Find where the given text appears and provide that cell's center as (X, Y) coordinate. 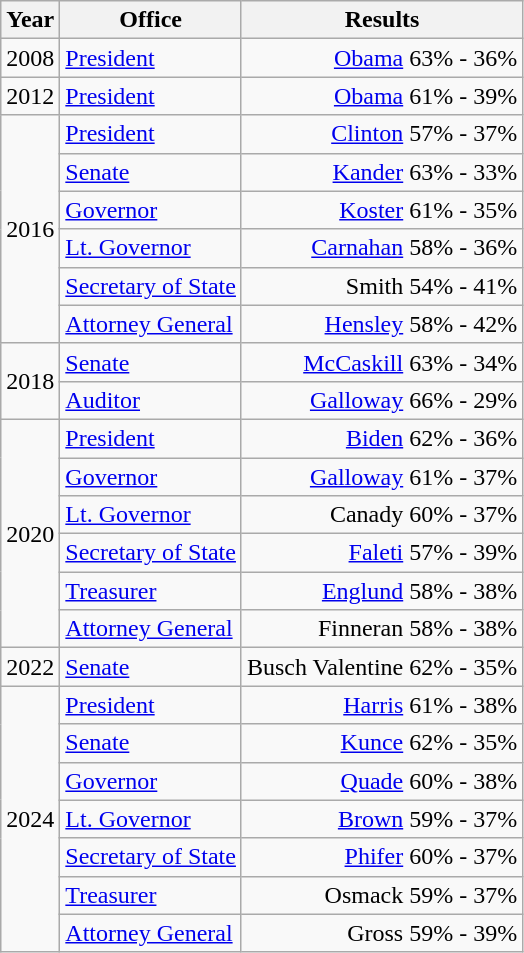
2018 (30, 381)
Galloway 61% - 37% (382, 477)
Auditor (151, 400)
McCaskill 63% - 34% (382, 362)
Obama 61% - 39% (382, 96)
Galloway 66% - 29% (382, 400)
Englund 58% - 38% (382, 591)
Canady 60% - 37% (382, 515)
Faleti 57% - 39% (382, 553)
2020 (30, 533)
Biden 62% - 36% (382, 438)
2016 (30, 229)
Kunce 62% - 35% (382, 743)
Quade 60% - 38% (382, 781)
Brown 59% - 37% (382, 819)
Office (151, 20)
Results (382, 20)
Finneran 58% - 38% (382, 629)
Clinton 57% - 37% (382, 134)
Obama 63% - 36% (382, 58)
Hensley 58% - 42% (382, 324)
Phifer 60% - 37% (382, 857)
Osmack 59% - 37% (382, 895)
Gross 59% - 39% (382, 933)
Smith 54% - 41% (382, 286)
2012 (30, 96)
Koster 61% - 35% (382, 210)
Carnahan 58% - 36% (382, 248)
2008 (30, 58)
Harris 61% - 38% (382, 705)
Kander 63% - 33% (382, 172)
2024 (30, 819)
2022 (30, 667)
Busch Valentine 62% - 35% (382, 667)
Year (30, 20)
